Scan for the cell matching the given text and deliver its [X, Y] coordinate at center. 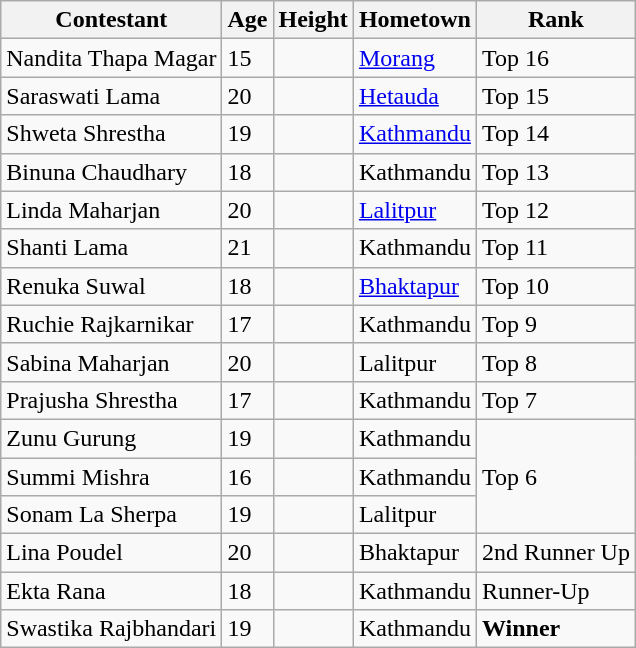
Winner [556, 629]
Top 9 [556, 324]
Zunu Gurung [112, 438]
Sabina Maharjan [112, 362]
Top 10 [556, 286]
16 [248, 477]
Nandita Thapa Magar [112, 58]
Top 15 [556, 96]
Hetauda [414, 96]
Top 13 [556, 172]
Ruchie Rajkarnikar [112, 324]
Summi Mishra [112, 477]
Prajusha Shrestha [112, 400]
Shweta Shrestha [112, 134]
Saraswati Lama [112, 96]
Age [248, 20]
Top 7 [556, 400]
Ekta Rana [112, 591]
Contestant [112, 20]
Top 6 [556, 476]
Top 14 [556, 134]
Renuka Suwal [112, 286]
2nd Runner Up [556, 553]
Top 12 [556, 210]
Hometown [414, 20]
Swastika Rajbhandari [112, 629]
Runner-Up [556, 591]
Top 11 [556, 248]
Linda Maharjan [112, 210]
Lina Poudel [112, 553]
21 [248, 248]
Sonam La Sherpa [112, 515]
Binuna Chaudhary [112, 172]
Height [313, 20]
Morang [414, 58]
Rank [556, 20]
15 [248, 58]
Top 16 [556, 58]
Shanti Lama [112, 248]
Top 8 [556, 362]
